Determine the (x, y) coordinate at the center of the cell enclosing the given text.  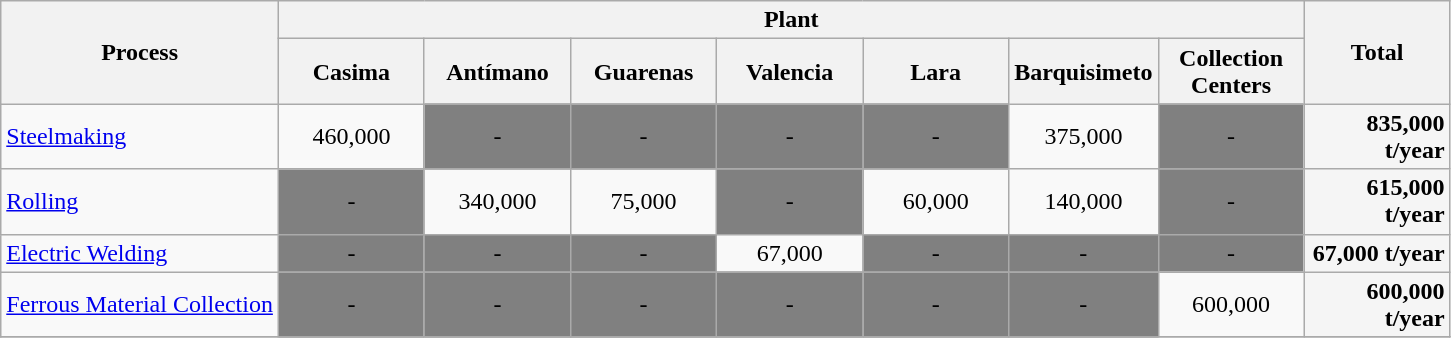
60,000 (936, 202)
Guarenas (644, 72)
460,000 (351, 136)
Antímano (497, 72)
Total (1377, 52)
67,000 (790, 253)
340,000 (497, 202)
Rolling (140, 202)
140,000 (1084, 202)
Lara (936, 72)
600,000 (1231, 304)
375,000 (1084, 136)
615,000 t/year (1377, 202)
Valencia (790, 72)
Electric Welding (140, 253)
Collection Centers (1231, 72)
600,000 t/year (1377, 304)
Plant (791, 20)
Steelmaking (140, 136)
67,000 t/year (1377, 253)
Barquisimeto (1084, 72)
835,000 t/year (1377, 136)
75,000 (644, 202)
Process (140, 52)
Ferrous Material Collection (140, 304)
Casima (351, 72)
